Capture the cell that displays the provided text and extract its [x, y] central coordinate. 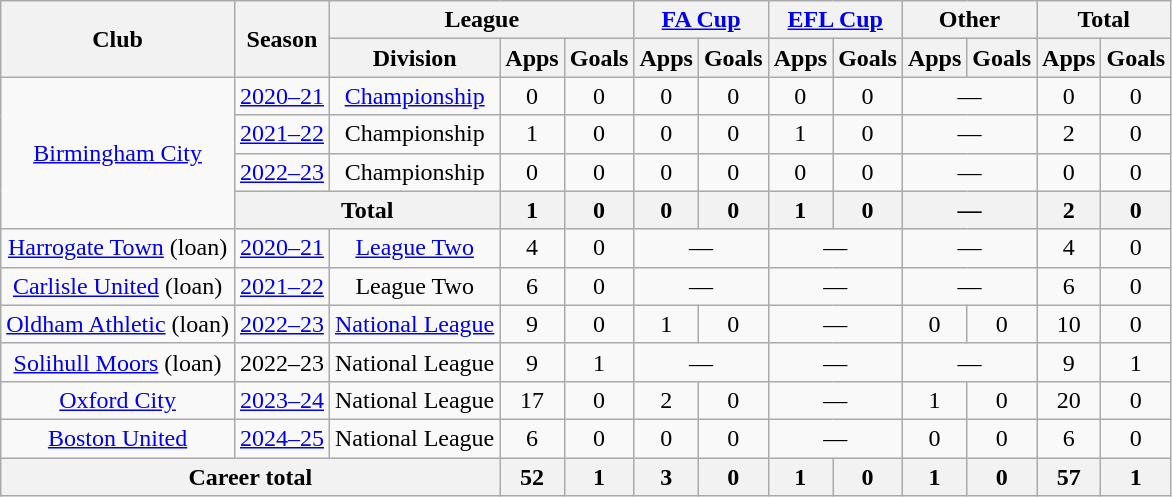
Division [414, 58]
Oldham Athletic (loan) [118, 324]
EFL Cup [835, 20]
Boston United [118, 438]
17 [532, 400]
Career total [250, 477]
Harrogate Town (loan) [118, 248]
FA Cup [701, 20]
10 [1069, 324]
3 [666, 477]
Other [969, 20]
Birmingham City [118, 153]
52 [532, 477]
Oxford City [118, 400]
2023–24 [282, 400]
57 [1069, 477]
20 [1069, 400]
Season [282, 39]
Carlisle United (loan) [118, 286]
League [481, 20]
2024–25 [282, 438]
Club [118, 39]
Solihull Moors (loan) [118, 362]
